Return (x, y) of the center of cell containing provided text 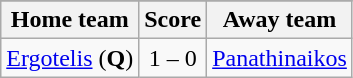
1 – 0 (173, 58)
Score (173, 20)
Home team (70, 20)
Ergotelis (Q) (70, 58)
Panathinaikos (280, 58)
Away team (280, 20)
